Determine the [x, y] coordinate at the center of the cell enclosing the given text.  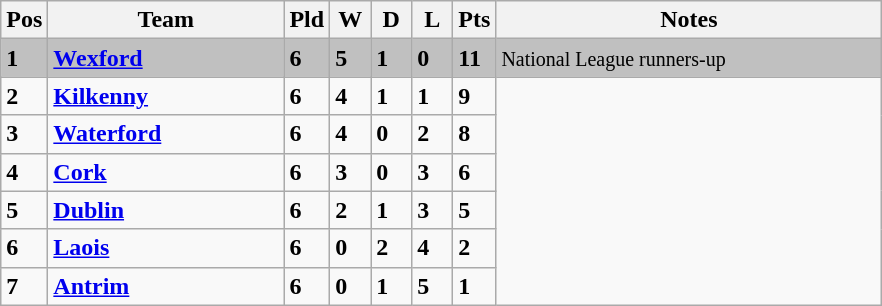
Laois [166, 248]
8 [474, 134]
Cork [166, 172]
Antrim [166, 286]
7 [24, 286]
D [392, 20]
Pld [307, 20]
Team [166, 20]
Notes [689, 20]
National League runners-up [689, 58]
Waterford [166, 134]
Pos [24, 20]
9 [474, 96]
Wexford [166, 58]
Dublin [166, 210]
Kilkenny [166, 96]
Pts [474, 20]
L [432, 20]
W [350, 20]
11 [474, 58]
